Extract the [X, Y] coordinate from the center of the cell holding the provided text.  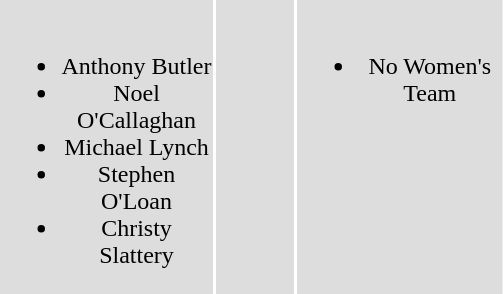
Anthony ButlerNoel O'CallaghanMichael LynchStephen O'LoanChristy Slattery [106, 147]
No Women's Team [400, 147]
